From the cell containing the given text, extract its center point as (x, y) coordinate. 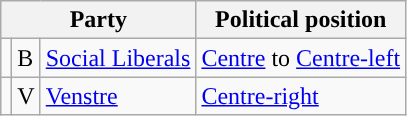
B (26, 58)
V (26, 96)
Political position (301, 20)
Social Liberals (118, 58)
Centre to Centre-left (301, 58)
Centre-right (301, 96)
Venstre (118, 96)
Party (98, 20)
